Detect which cell encompasses the target text, then output its (x, y) center coordinate. 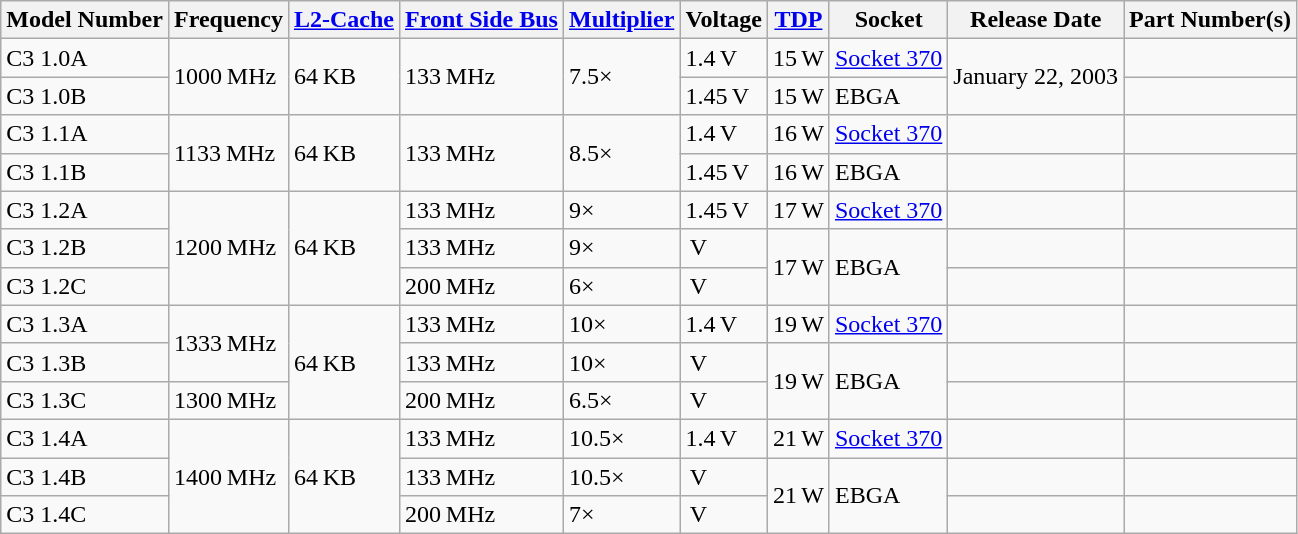
C3 1.3A (85, 324)
L2-Cache (344, 20)
January 22, 2003 (1036, 77)
C3 1.4A (85, 438)
6.5× (621, 400)
Model Number (85, 20)
Release Date (1036, 20)
C3 1.2C (85, 286)
1300 MHz (228, 400)
1400 MHz (228, 476)
1000 MHz (228, 77)
C3 1.1B (85, 172)
C3 1.0B (85, 96)
Part Number(s) (1210, 20)
C3 1.2B (85, 248)
C3 1.3B (85, 362)
Socket (888, 20)
1133 MHz (228, 153)
C3 1.1A (85, 134)
C3 1.2A (85, 210)
C3 1.3C (85, 400)
7× (621, 515)
1333 MHz (228, 343)
Front Side Bus (481, 20)
6× (621, 286)
7.5× (621, 77)
Multiplier (621, 20)
Voltage (724, 20)
TDP (798, 20)
C3 1.4B (85, 477)
Frequency (228, 20)
C3 1.4C (85, 515)
1200 MHz (228, 248)
C3 1.0A (85, 58)
8.5× (621, 153)
